Pinpoint the cell where the given text exists, returning its [X, Y] midpoint coordinate. 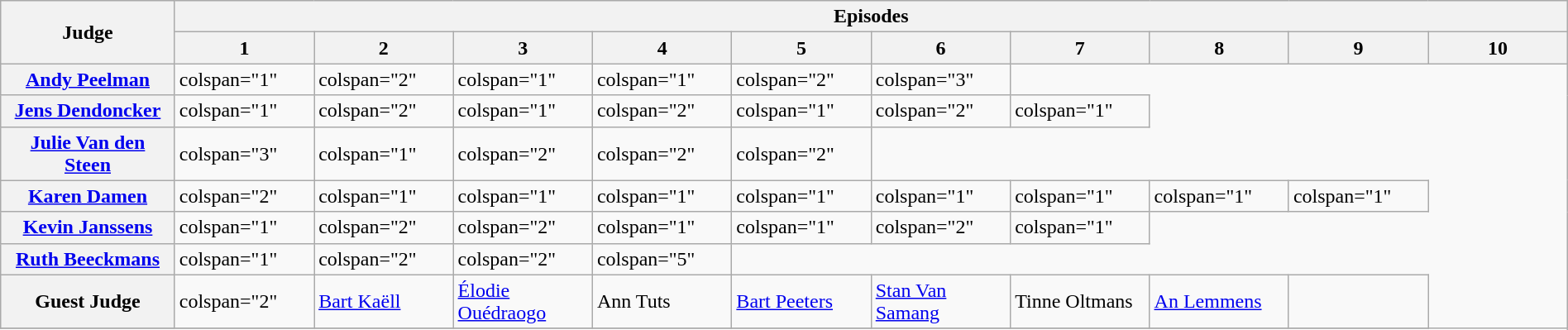
Tinne Oltmans [1080, 301]
Jens Dendoncker [88, 111]
Ann Tuts [662, 301]
Guest Judge [88, 301]
Kevin Janssens [88, 227]
Andy Peelman [88, 79]
9 [1358, 48]
Karen Damen [88, 196]
An Lemmens [1219, 301]
10 [1498, 48]
7 [1080, 48]
Judge [88, 32]
8 [1219, 48]
3 [523, 48]
Ruth Beeckmans [88, 259]
4 [662, 48]
6 [940, 48]
Élodie Ouédraogo [523, 301]
2 [384, 48]
1 [244, 48]
Bart Kaëll [384, 301]
5 [801, 48]
Stan Van Samang [940, 301]
Bart Peeters [801, 301]
colspan="5" [662, 259]
Episodes [871, 17]
Julie Van den Steen [88, 154]
